Locate the cell with the specified text and output its (X, Y) center coordinate. 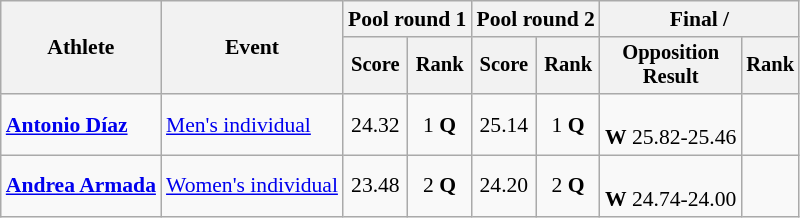
24.32 (376, 124)
Men's individual (252, 124)
Final / (700, 19)
23.48 (376, 186)
OppositionResult (670, 66)
Event (252, 48)
Women's individual (252, 186)
Antonio Díaz (81, 124)
Athlete (81, 48)
24.20 (504, 186)
Pool round 1 (407, 19)
Pool round 2 (535, 19)
Andrea Armada (81, 186)
W 25.82-25.46 (670, 124)
25.14 (504, 124)
W 24.74-24.00 (670, 186)
